Determine the (x, y) coordinate at the center of the cell enclosing the given text.  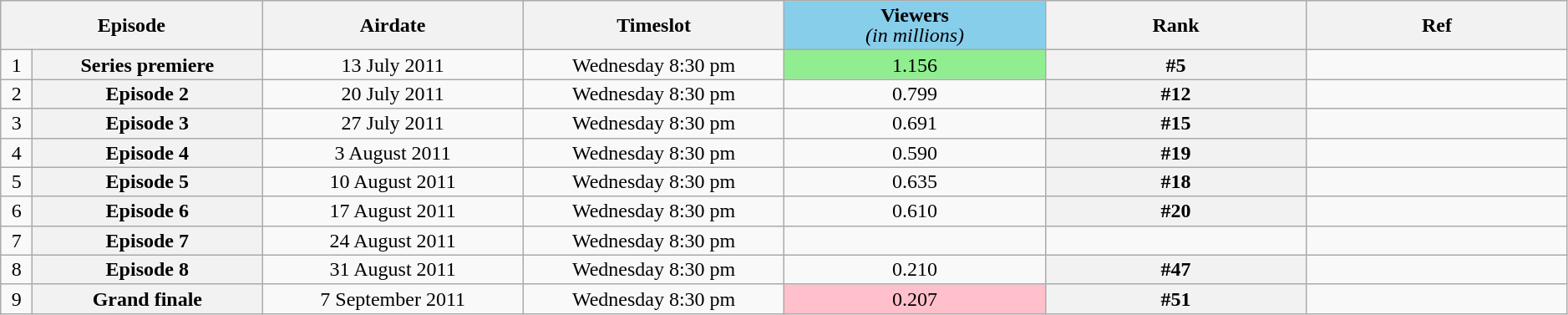
0.590 (915, 152)
4 (17, 152)
0.635 (915, 182)
24 August 2011 (393, 241)
#12 (1175, 94)
Episode (132, 25)
Timeslot (653, 25)
31 August 2011 (393, 269)
Ref (1437, 25)
Series premiere (147, 65)
7 September 2011 (393, 299)
Episode 8 (147, 269)
#19 (1175, 152)
1 (17, 65)
#51 (1175, 299)
Episode 7 (147, 241)
#47 (1175, 269)
Airdate (393, 25)
Episode 3 (147, 124)
3 August 2011 (393, 152)
27 July 2011 (393, 124)
3 (17, 124)
20 July 2011 (393, 94)
9 (17, 299)
#15 (1175, 124)
#20 (1175, 211)
Episode 6 (147, 211)
0.207 (915, 299)
5 (17, 182)
2 (17, 94)
8 (17, 269)
Grand finale (147, 299)
Viewers(in millions) (915, 25)
0.691 (915, 124)
17 August 2011 (393, 211)
#18 (1175, 182)
13 July 2011 (393, 65)
Episode 4 (147, 152)
1.156 (915, 65)
0.610 (915, 211)
Episode 2 (147, 94)
0.210 (915, 269)
0.799 (915, 94)
Rank (1175, 25)
#5 (1175, 65)
Episode 5 (147, 182)
6 (17, 211)
7 (17, 241)
10 August 2011 (393, 182)
